Return the [x, y] coordinate for the center point of the cell that contains the specified text.  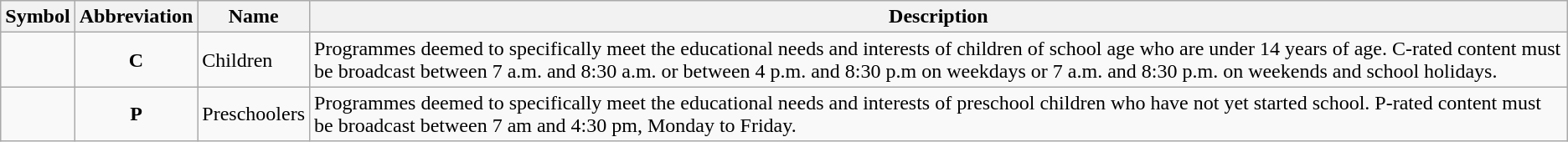
Abbreviation [136, 17]
P [136, 114]
Children [254, 60]
Preschoolers [254, 114]
Description [939, 17]
C [136, 60]
Symbol [38, 17]
Name [254, 17]
